Return [x, y] of the center of cell containing provided text 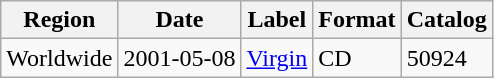
Virgin [277, 58]
Catalog [446, 20]
Format [357, 20]
2001-05-08 [180, 58]
Date [180, 20]
CD [357, 58]
50924 [446, 58]
Worldwide [60, 58]
Region [60, 20]
Label [277, 20]
